Locate the cell with the specified text and output its [X, Y] center coordinate. 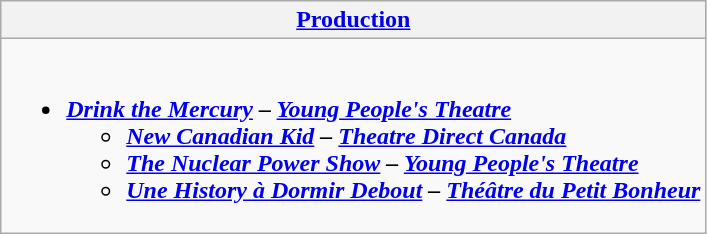
Production [354, 20]
